Search for the cell housing the specified text and yield its (X, Y) center coordinate. 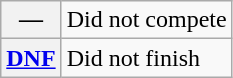
DNF (31, 58)
— (31, 20)
Did not compete (146, 20)
Did not finish (146, 58)
